Pinpoint the cell where the given text exists, returning its (x, y) midpoint coordinate. 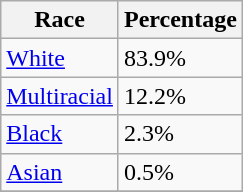
Percentage (180, 20)
Race (60, 20)
White (60, 58)
2.3% (180, 134)
12.2% (180, 96)
Asian (60, 172)
0.5% (180, 172)
Multiracial (60, 96)
83.9% (180, 58)
Black (60, 134)
